From the cell containing the given text, extract its center point as [x, y] coordinate. 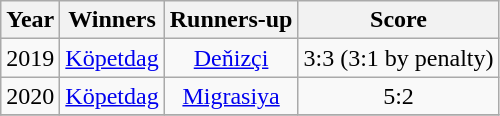
Deňizçi [231, 58]
Migrasiya [231, 96]
Year [30, 20]
2020 [30, 96]
Runners-up [231, 20]
2019 [30, 58]
5:2 [398, 96]
Winners [112, 20]
Score [398, 20]
3:3 (3:1 by penalty) [398, 58]
